Pinpoint the cell where the given text exists, returning its [x, y] midpoint coordinate. 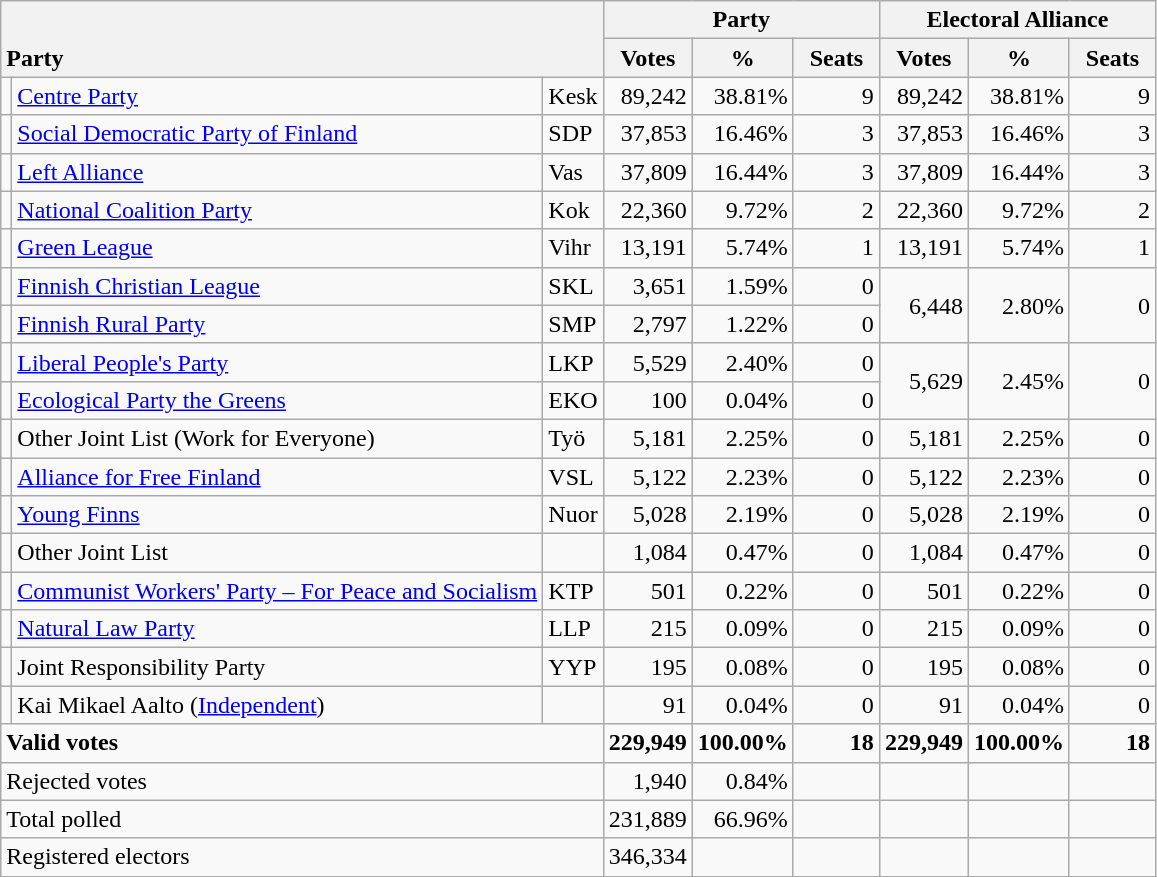
1.59% [742, 286]
LLP [573, 629]
Total polled [302, 819]
Finnish Christian League [278, 286]
231,889 [648, 819]
2.80% [1018, 305]
Green League [278, 248]
LKP [573, 362]
2,797 [648, 324]
Kai Mikael Aalto (Independent) [278, 705]
KTP [573, 591]
Vas [573, 172]
Liberal People's Party [278, 362]
Natural Law Party [278, 629]
Nuor [573, 515]
Electoral Alliance [1017, 20]
Social Democratic Party of Finland [278, 134]
3,651 [648, 286]
2.40% [742, 362]
Other Joint List (Work for Everyone) [278, 438]
SMP [573, 324]
EKO [573, 400]
Left Alliance [278, 172]
SDP [573, 134]
Kok [573, 210]
100 [648, 400]
Vihr [573, 248]
Rejected votes [302, 781]
VSL [573, 477]
5,529 [648, 362]
Communist Workers' Party – For Peace and Socialism [278, 591]
Joint Responsibility Party [278, 667]
1,940 [648, 781]
Alliance for Free Finland [278, 477]
66.96% [742, 819]
Valid votes [302, 743]
Young Finns [278, 515]
Työ [573, 438]
National Coalition Party [278, 210]
5,629 [924, 381]
Registered electors [302, 857]
6,448 [924, 305]
Centre Party [278, 96]
346,334 [648, 857]
Finnish Rural Party [278, 324]
Other Joint List [278, 553]
Ecological Party the Greens [278, 400]
1.22% [742, 324]
0.84% [742, 781]
2.45% [1018, 381]
YYP [573, 667]
SKL [573, 286]
Kesk [573, 96]
